Extract the (X, Y) coordinate from the center of the cell holding the provided text.  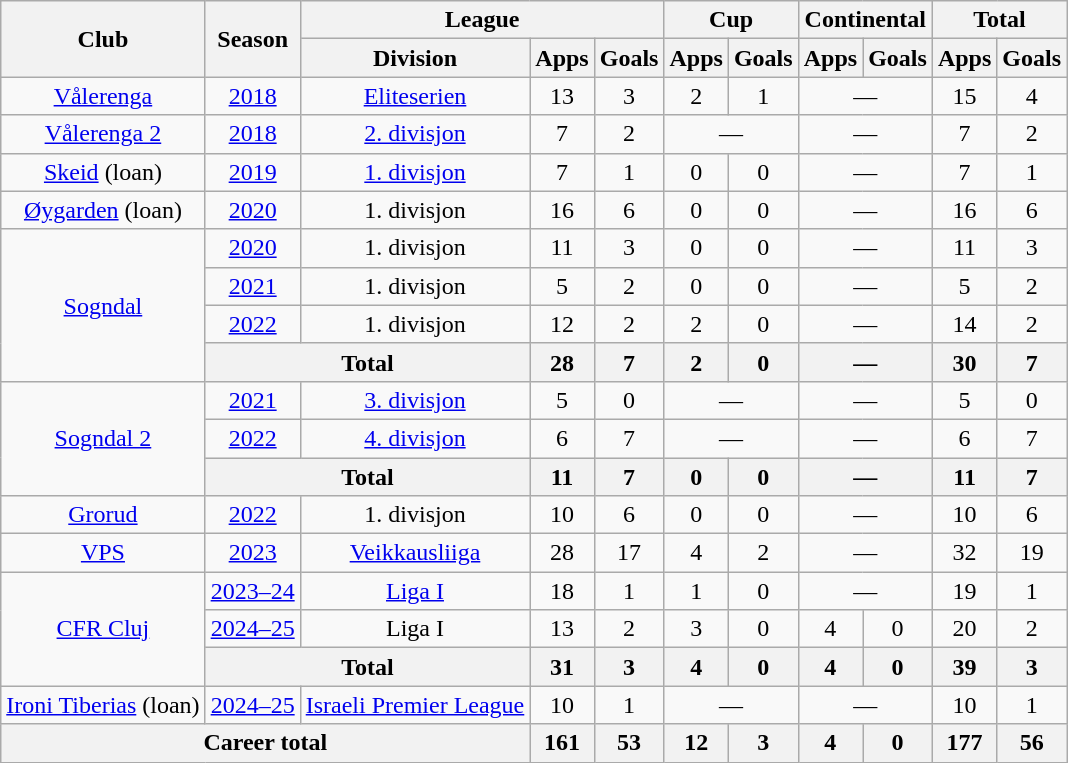
161 (562, 743)
30 (964, 362)
Øygarden (loan) (103, 210)
Cup (731, 20)
Israeli Premier League (415, 705)
Sogndal 2 (103, 438)
18 (562, 591)
Grorud (103, 515)
Season (252, 39)
31 (562, 667)
VPS (103, 553)
Veikkausliiga (415, 553)
Vålerenga (103, 96)
2023–24 (252, 591)
3. divisjon (415, 400)
Skeid (loan) (103, 172)
56 (1032, 743)
15 (964, 96)
32 (964, 553)
Vålerenga 2 (103, 134)
20 (964, 629)
17 (629, 553)
177 (964, 743)
14 (964, 324)
League (482, 20)
2019 (252, 172)
Division (415, 58)
2023 (252, 553)
Career total (266, 743)
Sogndal (103, 305)
53 (629, 743)
CFR Cluj (103, 629)
Continental (865, 20)
Eliteserien (415, 96)
39 (964, 667)
4. divisjon (415, 438)
2. divisjon (415, 134)
Club (103, 39)
Ironi Tiberias (loan) (103, 705)
